Locate the cell with the specified text and output its [X, Y] center coordinate. 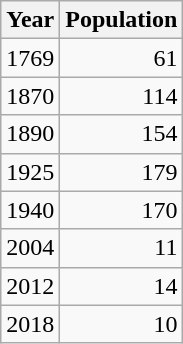
1870 [30, 96]
170 [122, 210]
2012 [30, 286]
Year [30, 20]
1890 [30, 134]
2018 [30, 324]
114 [122, 96]
14 [122, 286]
61 [122, 58]
11 [122, 248]
Population [122, 20]
1769 [30, 58]
1940 [30, 210]
179 [122, 172]
10 [122, 324]
1925 [30, 172]
154 [122, 134]
2004 [30, 248]
